Capture the cell that displays the provided text and extract its [x, y] central coordinate. 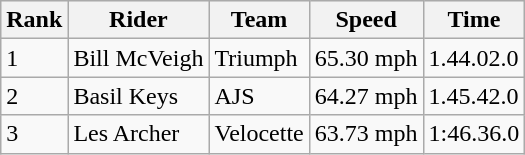
Speed [366, 20]
Team [259, 20]
Basil Keys [138, 96]
Les Archer [138, 134]
3 [34, 134]
1 [34, 58]
63.73 mph [366, 134]
AJS [259, 96]
1:46.36.0 [474, 134]
Bill McVeigh [138, 58]
1.45.42.0 [474, 96]
1.44.02.0 [474, 58]
Rank [34, 20]
Triumph [259, 58]
Velocette [259, 134]
64.27 mph [366, 96]
Time [474, 20]
65.30 mph [366, 58]
2 [34, 96]
Rider [138, 20]
